Locate the cell with the specified text and output its (X, Y) center coordinate. 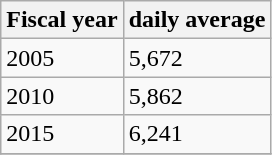
5,672 (197, 58)
5,862 (197, 96)
2010 (62, 96)
Fiscal year (62, 20)
2015 (62, 134)
2005 (62, 58)
daily average (197, 20)
6,241 (197, 134)
